Pinpoint the cell where the given text exists, returning its [x, y] midpoint coordinate. 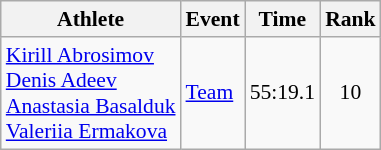
Kirill AbrosimovDenis AdeevAnastasia BasaldukValeriia Ermakova [91, 93]
Time [282, 19]
Event [213, 19]
10 [350, 93]
55:19.1 [282, 93]
Team [213, 93]
Rank [350, 19]
Athlete [91, 19]
